Return the (x, y) coordinate for the center point of the cell that contains the specified text.  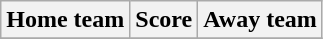
Away team (260, 20)
Score (164, 20)
Home team (66, 20)
